Find where the given text appears and provide that cell's center as (x, y) coordinate. 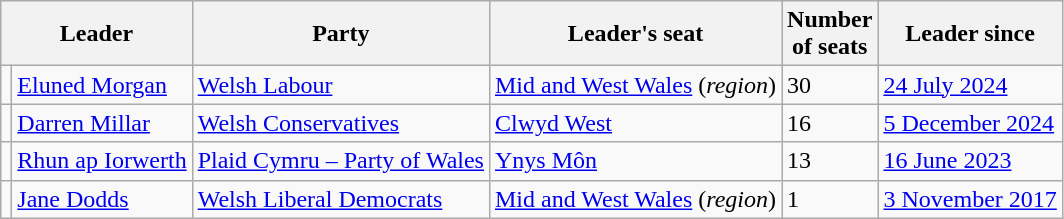
Jane Dodds (102, 199)
Welsh Labour (340, 85)
Ynys Môn (635, 161)
Leader since (970, 34)
Party (340, 34)
16 (830, 123)
Plaid Cymru – Party of Wales (340, 161)
Leader's seat (635, 34)
Welsh Liberal Democrats (340, 199)
30 (830, 85)
Eluned Morgan (102, 85)
5 December 2024 (970, 123)
16 June 2023 (970, 161)
Leader (96, 34)
Clwyd West (635, 123)
Numberof seats (830, 34)
13 (830, 161)
1 (830, 199)
Welsh Conservatives (340, 123)
Rhun ap Iorwerth (102, 161)
Darren Millar (102, 123)
3 November 2017 (970, 199)
24 July 2024 (970, 85)
